Return the [x, y] coordinate for the center point of the cell that contains the specified text.  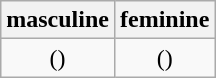
feminine [164, 20]
masculine [58, 20]
